Provide the [x, y] coordinate of the cell's center where the given text is located.  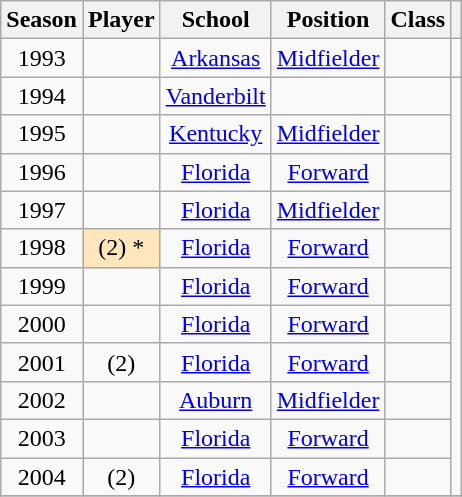
Player [121, 20]
1998 [42, 248]
2001 [42, 362]
Season [42, 20]
2003 [42, 438]
1994 [42, 96]
1993 [42, 58]
(2) * [121, 248]
School [216, 20]
1995 [42, 134]
2004 [42, 477]
2000 [42, 324]
1999 [42, 286]
Auburn [216, 400]
Kentucky [216, 134]
Vanderbilt [216, 96]
Position [328, 20]
Arkansas [216, 58]
1996 [42, 172]
2002 [42, 400]
1997 [42, 210]
Class [418, 20]
